Search for the cell housing the specified text and yield its (X, Y) center coordinate. 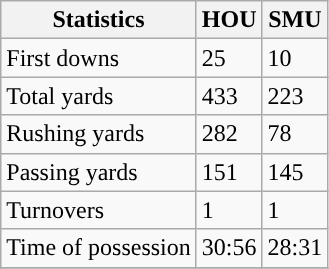
145 (295, 172)
HOU (229, 20)
10 (295, 58)
433 (229, 96)
223 (295, 96)
Total yards (99, 96)
Turnovers (99, 210)
SMU (295, 20)
151 (229, 172)
Time of possession (99, 248)
First downs (99, 58)
Passing yards (99, 172)
25 (229, 58)
78 (295, 134)
28:31 (295, 248)
30:56 (229, 248)
282 (229, 134)
Rushing yards (99, 134)
Statistics (99, 20)
